Return [x, y] of the center of cell containing provided text 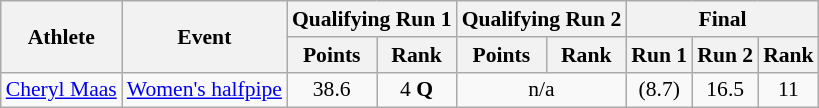
Cheryl Maas [62, 90]
16.5 [725, 90]
(8.7) [659, 90]
Qualifying Run 2 [542, 19]
Run 1 [659, 55]
11 [788, 90]
Final [722, 19]
4 Q [416, 90]
Women's halfpipe [204, 90]
n/a [542, 90]
Event [204, 36]
Run 2 [725, 55]
Athlete [62, 36]
Qualifying Run 1 [372, 19]
38.6 [332, 90]
